Search for the cell housing the specified text and yield its (x, y) center coordinate. 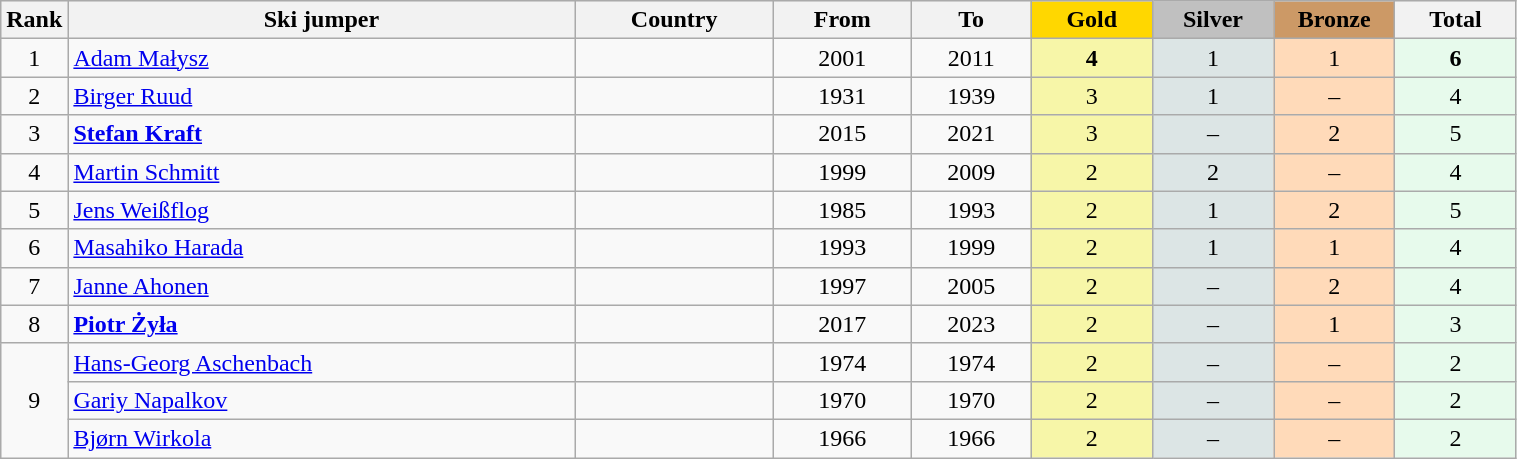
8 (34, 324)
7 (34, 286)
Stefan Kraft (322, 134)
2011 (971, 58)
Rank (34, 20)
Masahiko Harada (322, 248)
Birger Ruud (322, 96)
Silver (1212, 20)
Bjørn Wirkola (322, 438)
1931 (842, 96)
2017 (842, 324)
Gariy Napalkov (322, 400)
1939 (971, 96)
2015 (842, 134)
2005 (971, 286)
To (971, 20)
2021 (971, 134)
Martin Schmitt (322, 172)
2023 (971, 324)
Bronze (1334, 20)
Piotr Żyła (322, 324)
2001 (842, 58)
Gold (1092, 20)
Adam Małysz (322, 58)
Ski jumper (322, 20)
Hans-Georg Aschenbach (322, 362)
2009 (971, 172)
Total (1456, 20)
Janne Ahonen (322, 286)
9 (34, 400)
Jens Weißflog (322, 210)
From (842, 20)
1997 (842, 286)
Country (674, 20)
1985 (842, 210)
